Extract the [X, Y] coordinate from the center of the cell holding the provided text.  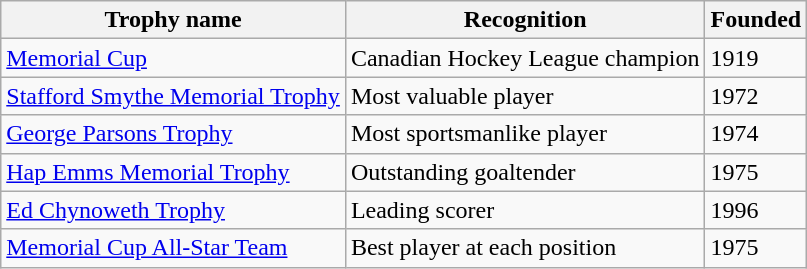
Leading scorer [525, 210]
1996 [756, 210]
Best player at each position [525, 248]
Memorial Cup All-Star Team [174, 248]
Canadian Hockey League champion [525, 58]
Trophy name [174, 20]
1972 [756, 96]
Founded [756, 20]
1974 [756, 134]
Ed Chynoweth Trophy [174, 210]
1919 [756, 58]
Recognition [525, 20]
Most sportsmanlike player [525, 134]
Most valuable player [525, 96]
Hap Emms Memorial Trophy [174, 172]
George Parsons Trophy [174, 134]
Memorial Cup [174, 58]
Stafford Smythe Memorial Trophy [174, 96]
Outstanding goaltender [525, 172]
